Capture the cell that displays the provided text and extract its [X, Y] central coordinate. 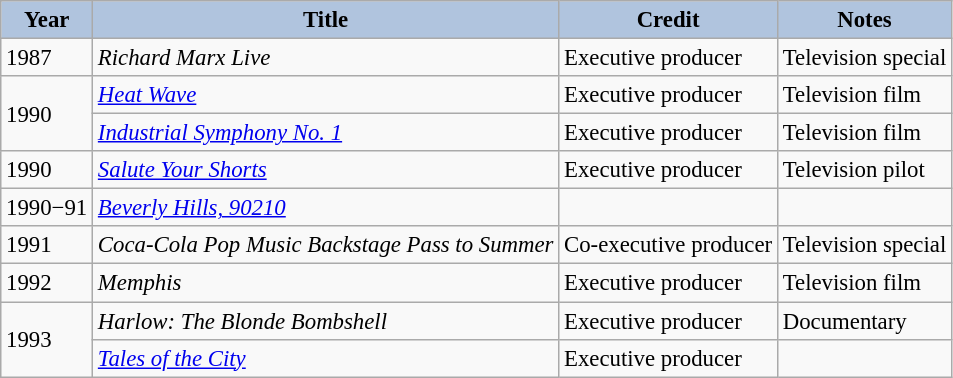
Notes [864, 20]
1992 [47, 283]
Television pilot [864, 170]
Credit [668, 20]
Heat Wave [326, 95]
1991 [47, 245]
1993 [47, 340]
Co-executive producer [668, 245]
Year [47, 20]
Documentary [864, 321]
1987 [47, 58]
Tales of the City [326, 358]
Salute Your Shorts [326, 170]
Memphis [326, 283]
Title [326, 20]
Beverly Hills, 90210 [326, 208]
Harlow: The Blonde Bombshell [326, 321]
Richard Marx Live [326, 58]
1990−91 [47, 208]
Coca-Cola Pop Music Backstage Pass to Summer [326, 245]
Industrial Symphony No. 1 [326, 133]
